Return the (x, y) coordinate for the center point of the cell that contains the specified text.  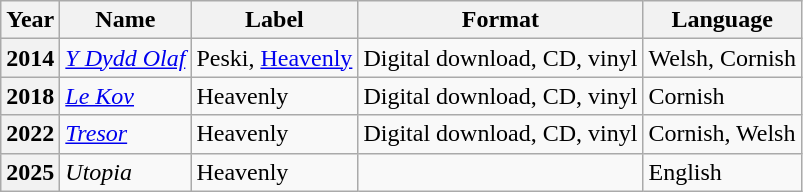
Tresor (126, 134)
Language (722, 20)
Peski, Heavenly (274, 58)
Format (500, 20)
Y Dydd Olaf (126, 58)
Welsh, Cornish (722, 58)
2022 (30, 134)
2025 (30, 172)
Le Kov (126, 96)
2014 (30, 58)
Utopia (126, 172)
Cornish, Welsh (722, 134)
English (722, 172)
Cornish (722, 96)
2018 (30, 96)
Year (30, 20)
Name (126, 20)
Label (274, 20)
